Locate the cell with the specified text and output its (X, Y) center coordinate. 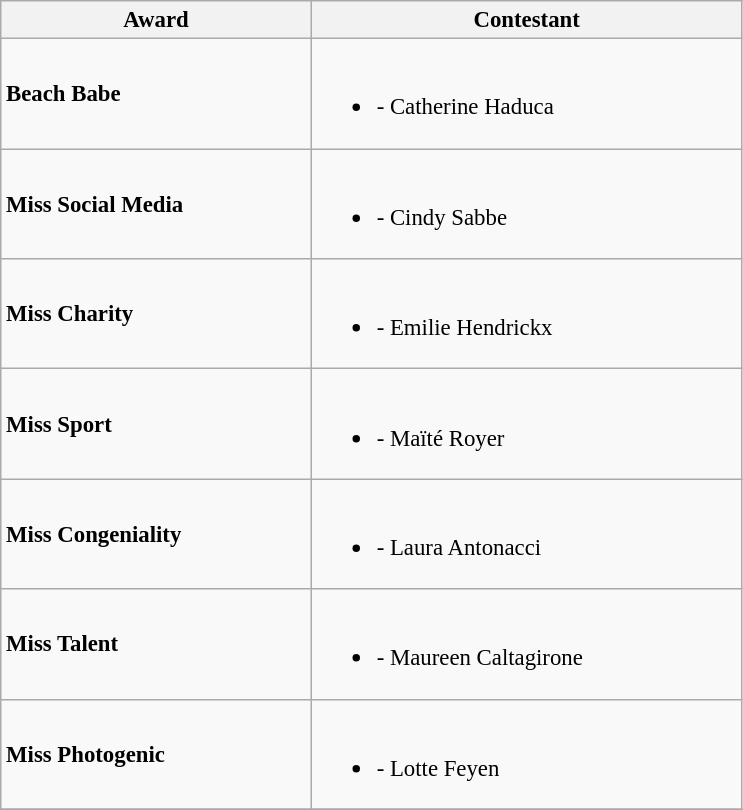
Award (156, 20)
- Cindy Sabbe (526, 204)
- Laura Antonacci (526, 534)
Miss Social Media (156, 204)
Contestant (526, 20)
- Lotte Feyen (526, 754)
Miss Talent (156, 644)
Beach Babe (156, 94)
Miss Sport (156, 424)
- Maïté Royer (526, 424)
- Maureen Caltagirone (526, 644)
Miss Charity (156, 314)
Miss Photogenic (156, 754)
Miss Congeniality (156, 534)
- Catherine Haduca (526, 94)
- Emilie Hendrickx (526, 314)
